For the text-containing cell, return its midpoint in (x, y) coordinate format. 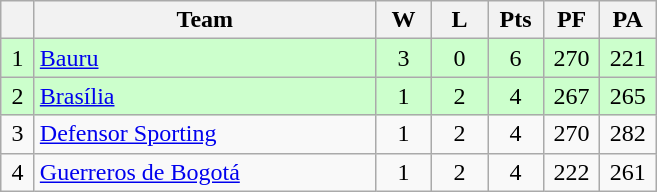
0 (459, 58)
PF (572, 20)
W (403, 20)
Guerreros de Bogotá (204, 172)
PA (628, 20)
Defensor Sporting (204, 134)
222 (572, 172)
L (459, 20)
265 (628, 96)
267 (572, 96)
221 (628, 58)
282 (628, 134)
Team (204, 20)
Brasília (204, 96)
Bauru (204, 58)
261 (628, 172)
6 (516, 58)
Pts (516, 20)
